For the text-containing cell, return its midpoint in (X, Y) coordinate format. 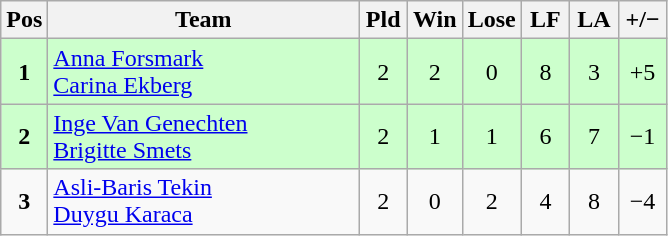
+/− (642, 20)
LA (594, 20)
Anna Forsmark Carina Ekberg (204, 72)
Pos (24, 20)
−4 (642, 202)
Team (204, 20)
Lose (492, 20)
Inge Van Genechten Brigitte Smets (204, 136)
4 (546, 202)
LF (546, 20)
Pld (384, 20)
+5 (642, 72)
Asli-Baris Tekin Duygu Karaca (204, 202)
Win (434, 20)
−1 (642, 136)
7 (594, 136)
6 (546, 136)
